Capture the cell that displays the provided text and extract its (X, Y) central coordinate. 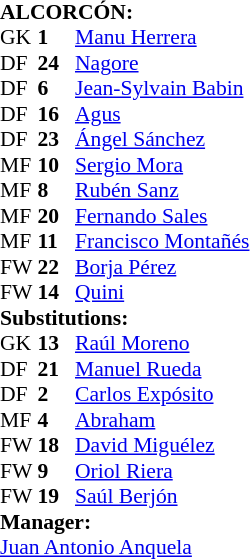
Manu Herrera (162, 37)
Raúl Moreno (162, 343)
Ángel Sánchez (162, 139)
Borja Pérez (162, 267)
2 (57, 395)
14 (57, 293)
22 (57, 267)
13 (57, 343)
6 (57, 89)
Rubén Sanz (162, 191)
23 (57, 139)
16 (57, 114)
19 (57, 497)
Carlos Expósito (162, 395)
10 (57, 165)
Saúl Berjón (162, 497)
24 (57, 63)
20 (57, 216)
Oriol Riera (162, 471)
Quini (162, 293)
Manuel Rueda (162, 369)
4 (57, 420)
11 (57, 241)
Abraham (162, 420)
Jean-Sylvain Babin (162, 89)
18 (57, 445)
David Miguélez (162, 445)
21 (57, 369)
Sergio Mora (162, 165)
8 (57, 191)
1 (57, 37)
Nagore (162, 63)
Agus (162, 114)
Substitutions: (124, 318)
9 (57, 471)
Fernando Sales (162, 216)
Manager: (124, 522)
Francisco Montañés (162, 241)
